Detect which cell encompasses the target text, then output its [x, y] center coordinate. 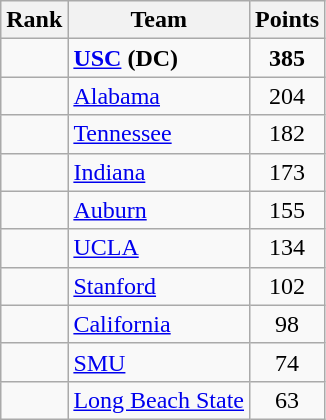
63 [288, 400]
Rank [34, 20]
Alabama [159, 96]
134 [288, 248]
102 [288, 286]
98 [288, 324]
173 [288, 172]
Tennessee [159, 134]
385 [288, 58]
204 [288, 96]
Auburn [159, 210]
182 [288, 134]
SMU [159, 362]
USC (DC) [159, 58]
74 [288, 362]
Stanford [159, 286]
Indiana [159, 172]
California [159, 324]
Team [159, 20]
Long Beach State [159, 400]
UCLA [159, 248]
155 [288, 210]
Points [288, 20]
